Return (X, Y) of the center of cell containing provided text 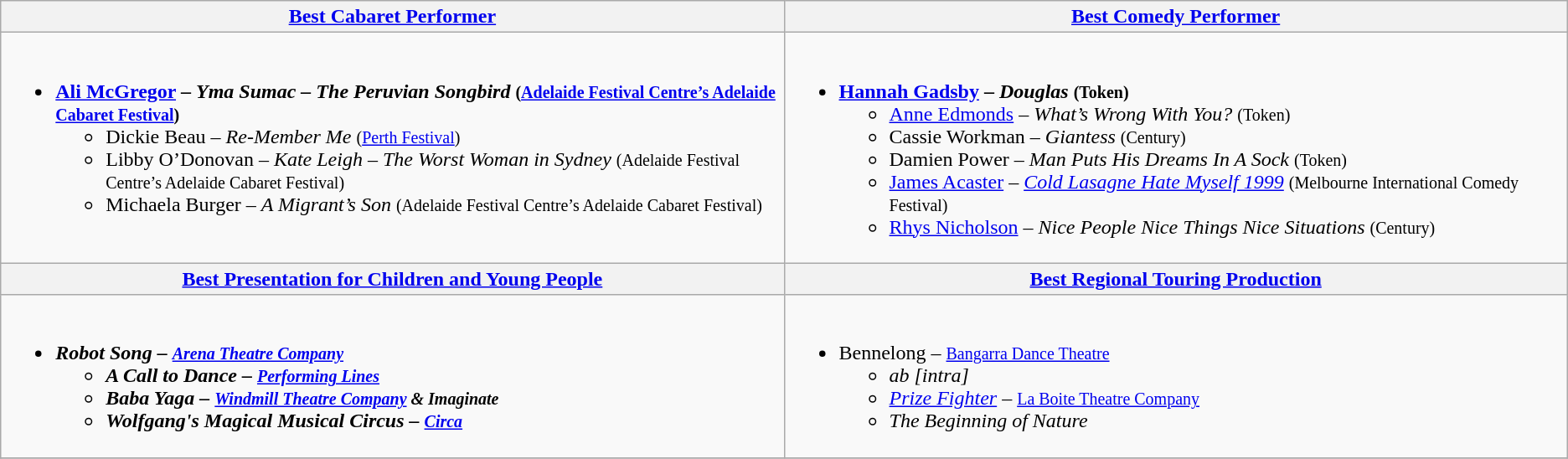
Best Comedy Performer (1176, 17)
Best Presentation for Children and Young People (392, 279)
Bennelong – Bangarra Dance Theatreab [intra]Prize Fighter – La Boite Theatre CompanyThe Beginning of Nature (1176, 376)
Best Regional Touring Production (1176, 279)
Best Cabaret Performer (392, 17)
